Return the (X, Y) coordinate for the center point of the cell that contains the specified text.  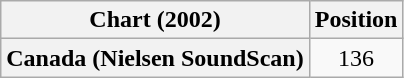
Canada (Nielsen SoundScan) (155, 58)
Chart (2002) (155, 20)
Position (356, 20)
136 (356, 58)
